Extract the (X, Y) coordinate from the center of the cell holding the provided text.  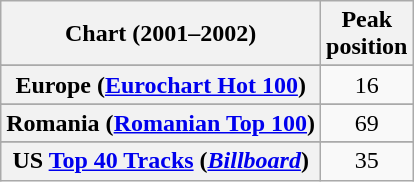
Europe (Eurochart Hot 100) (161, 85)
Chart (2001–2002) (161, 34)
35 (367, 161)
US Top 40 Tracks (Billboard) (161, 161)
Peakposition (367, 34)
16 (367, 85)
Romania (Romanian Top 100) (161, 123)
69 (367, 123)
